Output the [X, Y] coordinate of the center of the cell containing the given text.  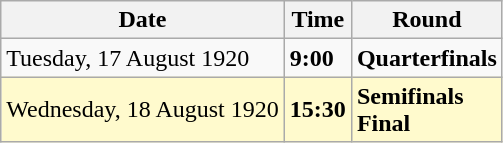
9:00 [318, 58]
Tuesday, 17 August 1920 [143, 58]
Wednesday, 18 August 1920 [143, 110]
15:30 [318, 110]
Time [318, 20]
Round [426, 20]
Quarterfinals [426, 58]
SemifinalsFinal [426, 110]
Date [143, 20]
